Determine the (X, Y) coordinate at the center of the cell enclosing the given text.  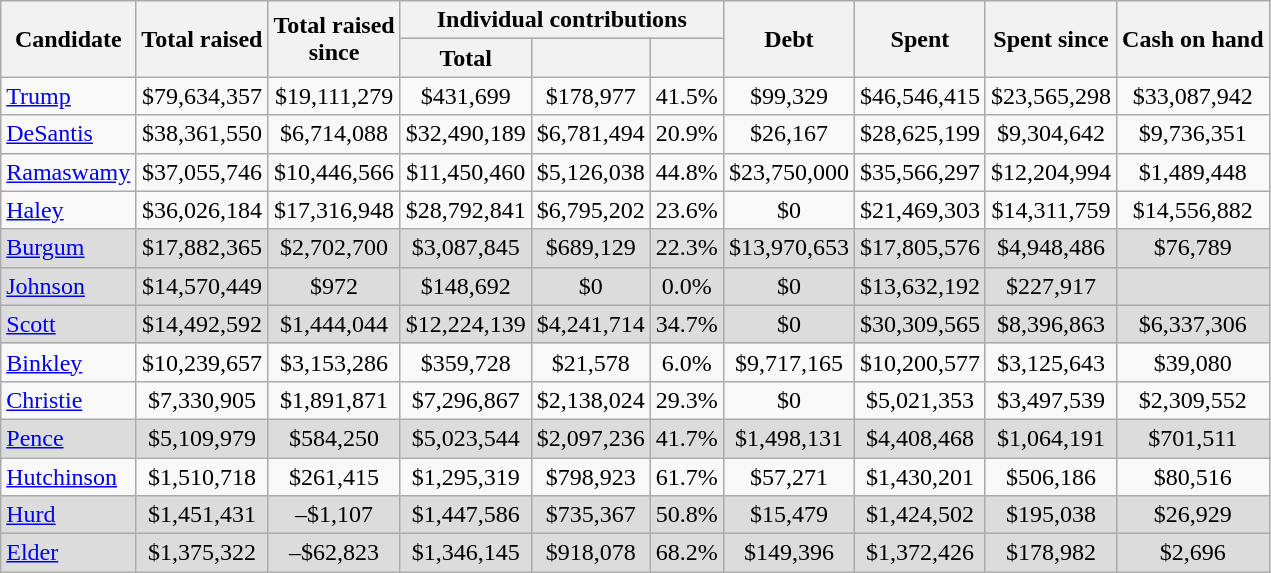
$19,111,279 (334, 96)
50.8% (686, 515)
$28,625,199 (920, 134)
Pence (68, 438)
$5,023,544 (466, 438)
Spent (920, 39)
$23,565,298 (1050, 96)
$26,929 (1193, 515)
Haley (68, 210)
$30,309,565 (920, 324)
$148,692 (466, 286)
$32,490,189 (466, 134)
$2,702,700 (334, 248)
Trump (68, 96)
$36,026,184 (202, 210)
$584,250 (334, 438)
$17,882,365 (202, 248)
$701,511 (1193, 438)
$14,311,759 (1050, 210)
$39,080 (1193, 362)
$2,696 (1193, 553)
$918,078 (590, 553)
$17,805,576 (920, 248)
$2,309,552 (1193, 400)
$1,375,322 (202, 553)
$10,446,566 (334, 172)
Hutchinson (68, 477)
$3,497,539 (1050, 400)
$7,330,905 (202, 400)
$4,408,468 (920, 438)
$12,204,994 (1050, 172)
–$1,107 (334, 515)
$2,097,236 (590, 438)
$798,923 (590, 477)
Ramaswamy (68, 172)
$33,087,942 (1193, 96)
0.0% (686, 286)
$6,714,088 (334, 134)
$227,917 (1050, 286)
$11,450,460 (466, 172)
$178,977 (590, 96)
$9,736,351 (1193, 134)
$14,570,449 (202, 286)
$4,948,486 (1050, 248)
29.3% (686, 400)
$6,337,306 (1193, 324)
$5,126,038 (590, 172)
$5,021,353 (920, 400)
$57,271 (788, 477)
$12,224,139 (466, 324)
Elder (68, 553)
Individual contributions (562, 20)
$2,138,024 (590, 400)
$28,792,841 (466, 210)
$1,891,871 (334, 400)
$1,295,319 (466, 477)
$21,578 (590, 362)
$6,781,494 (590, 134)
Debt (788, 39)
$1,424,502 (920, 515)
Christie (68, 400)
$14,556,882 (1193, 210)
$9,717,165 (788, 362)
$37,055,746 (202, 172)
$79,634,357 (202, 96)
$38,361,550 (202, 134)
$76,789 (1193, 248)
$10,200,577 (920, 362)
Spent since (1050, 39)
$3,153,286 (334, 362)
Burgum (68, 248)
$261,415 (334, 477)
$9,304,642 (1050, 134)
$1,498,131 (788, 438)
$10,239,657 (202, 362)
$359,728 (466, 362)
Johnson (68, 286)
$1,444,044 (334, 324)
DeSantis (68, 134)
41.7% (686, 438)
44.8% (686, 172)
34.7% (686, 324)
$1,064,191 (1050, 438)
$1,346,145 (466, 553)
$3,087,845 (466, 248)
$4,241,714 (590, 324)
$13,970,653 (788, 248)
$21,469,303 (920, 210)
61.7% (686, 477)
$6,795,202 (590, 210)
$13,632,192 (920, 286)
Total (466, 58)
Scott (68, 324)
Total raisedsince (334, 39)
41.5% (686, 96)
$1,510,718 (202, 477)
$5,109,979 (202, 438)
23.6% (686, 210)
$14,492,592 (202, 324)
$195,038 (1050, 515)
$23,750,000 (788, 172)
–$62,823 (334, 553)
$99,329 (788, 96)
$1,430,201 (920, 477)
22.3% (686, 248)
$149,396 (788, 553)
$3,125,643 (1050, 362)
$26,167 (788, 134)
Candidate (68, 39)
$1,451,431 (202, 515)
$431,699 (466, 96)
Cash on hand (1193, 39)
$1,447,586 (466, 515)
$46,546,415 (920, 96)
$506,186 (1050, 477)
$689,129 (590, 248)
$15,479 (788, 515)
Hurd (68, 515)
$735,367 (590, 515)
68.2% (686, 553)
$1,372,426 (920, 553)
$80,516 (1193, 477)
$972 (334, 286)
$1,489,448 (1193, 172)
6.0% (686, 362)
20.9% (686, 134)
$7,296,867 (466, 400)
$17,316,948 (334, 210)
Total raised (202, 39)
$35,566,297 (920, 172)
$8,396,863 (1050, 324)
Binkley (68, 362)
$178,982 (1050, 553)
